Return [x, y] of the center of cell containing provided text 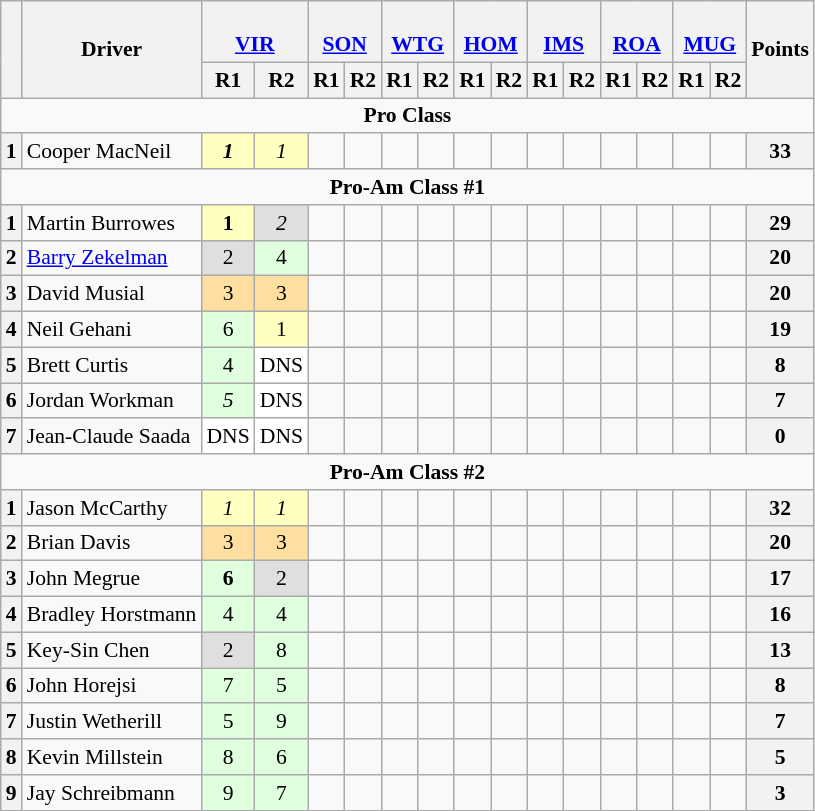
Kevin Millstein [112, 757]
HOM [490, 32]
0 [780, 437]
Barry Zekelman [112, 258]
Cooper MacNeil [112, 152]
17 [780, 579]
Pro-Am Class #1 [408, 187]
ROA [636, 32]
Martin Burrowes [112, 223]
John Horejsi [112, 686]
Jason McCarthy [112, 508]
29 [780, 223]
Pro Class [408, 116]
13 [780, 650]
IMS [564, 32]
Pro-Am Class #2 [408, 472]
33 [780, 152]
Points [780, 50]
Brian Davis [112, 543]
John Megrue [112, 579]
Driver [112, 50]
MUG [710, 32]
VIR [254, 32]
Jordan Workman [112, 401]
16 [780, 615]
Jay Schreibmann [112, 793]
Jean-Claude Saada [112, 437]
Key-Sin Chen [112, 650]
19 [780, 330]
Brett Curtis [112, 365]
Neil Gehani [112, 330]
David Musial [112, 294]
SON [344, 32]
32 [780, 508]
WTG [418, 32]
Justin Wetherill [112, 722]
Bradley Horstmann [112, 615]
